From the cell containing the given text, extract its center point as [x, y] coordinate. 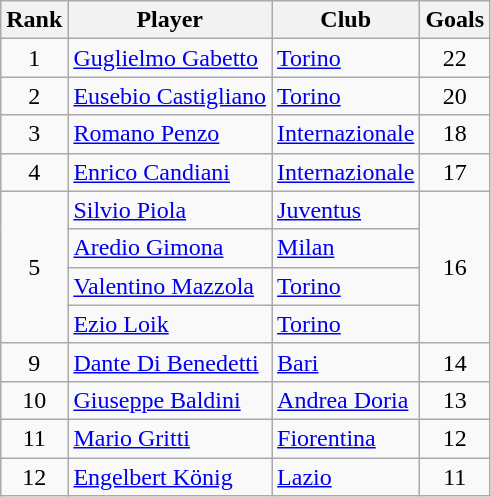
Eusebio Castigliano [170, 96]
16 [455, 267]
1 [34, 58]
13 [455, 400]
Romano Penzo [170, 134]
Engelbert König [170, 477]
2 [34, 96]
Silvio Piola [170, 210]
Andrea Doria [346, 400]
Club [346, 20]
9 [34, 362]
Dante Di Benedetti [170, 362]
Guglielmo Gabetto [170, 58]
22 [455, 58]
Milan [346, 248]
Fiorentina [346, 438]
14 [455, 362]
Ezio Loik [170, 324]
4 [34, 172]
17 [455, 172]
Aredio Gimona [170, 248]
20 [455, 96]
Juventus [346, 210]
10 [34, 400]
Player [170, 20]
Bari [346, 362]
3 [34, 134]
Valentino Mazzola [170, 286]
5 [34, 267]
Rank [34, 20]
Mario Gritti [170, 438]
Giuseppe Baldini [170, 400]
18 [455, 134]
Lazio [346, 477]
Goals [455, 20]
Enrico Candiani [170, 172]
